Search for the cell housing the specified text and yield its (x, y) center coordinate. 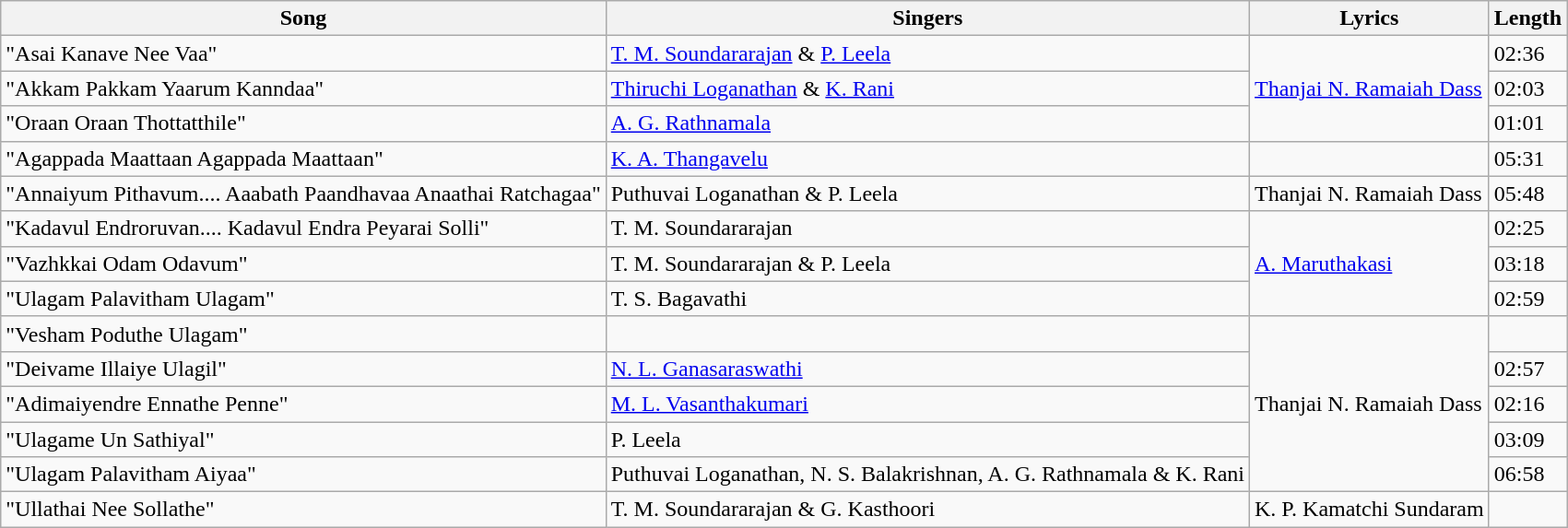
T. M. Soundararajan & G. Kasthoori (927, 510)
T. S. Bagavathi (927, 299)
"Vesham Poduthe Ulagam" (303, 334)
"Agappada Maattaan Agappada Maattaan" (303, 158)
Length (1527, 18)
02:36 (1527, 53)
03:09 (1527, 440)
"Ullathai Nee Sollathe" (303, 510)
"Kadavul Endroruvan.... Kadavul Endra Peyarai Solli" (303, 229)
A. Maruthakasi (1370, 264)
"Oraan Oraan Thottatthile" (303, 123)
Song (303, 18)
N. L. Ganasaraswathi (927, 369)
"Asai Kanave Nee Vaa" (303, 53)
02:59 (1527, 299)
05:48 (1527, 194)
05:31 (1527, 158)
"Ulagam Palavitham Aiyaa" (303, 475)
"Akkam Pakkam Yaarum Kanndaa" (303, 88)
"Vazhkkai Odam Odavum" (303, 264)
02:57 (1527, 369)
"Ulagam Palavitham Ulagam" (303, 299)
02:25 (1527, 229)
"Annaiyum Pithavum.... Aaabath Paandhavaa Anaathai Ratchagaa" (303, 194)
K. A. Thangavelu (927, 158)
06:58 (1527, 475)
Puthuvai Loganathan & P. Leela (927, 194)
02:03 (1527, 88)
K. P. Kamatchi Sundaram (1370, 510)
Puthuvai Loganathan, N. S. Balakrishnan, A. G. Rathnamala & K. Rani (927, 475)
A. G. Rathnamala (927, 123)
"Deivame Illaiye Ulagil" (303, 369)
"Adimaiyendre Ennathe Penne" (303, 404)
M. L. Vasanthakumari (927, 404)
"Ulagame Un Sathiyal" (303, 440)
Singers (927, 18)
P. Leela (927, 440)
03:18 (1527, 264)
01:01 (1527, 123)
Thiruchi Loganathan & K. Rani (927, 88)
02:16 (1527, 404)
Lyrics (1370, 18)
T. M. Soundararajan (927, 229)
